Return (x, y) of the center of cell containing provided text 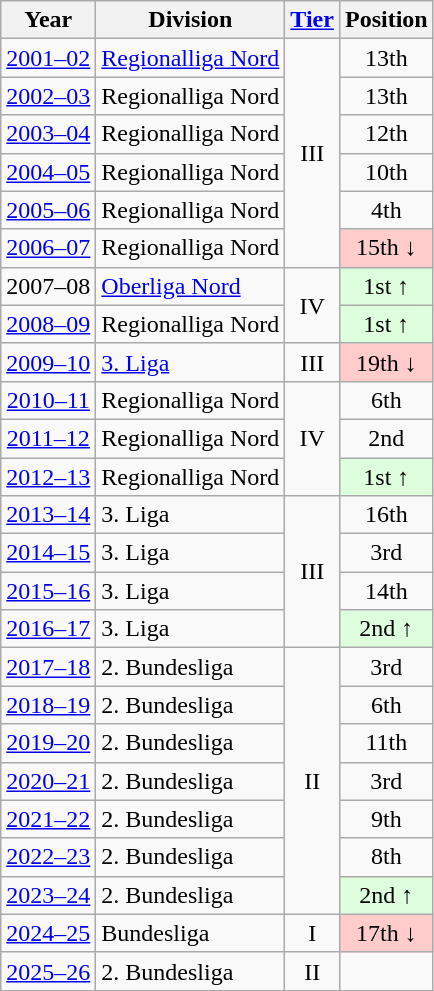
2001–02 (48, 58)
2022–23 (48, 857)
2023–24 (48, 895)
15th ↓ (386, 248)
11th (386, 743)
2003–04 (48, 134)
9th (386, 819)
Division (190, 20)
Bundesliga (190, 933)
2025–26 (48, 971)
2008–09 (48, 324)
Year (48, 20)
2010–11 (48, 400)
2015–16 (48, 591)
Oberliga Nord (190, 286)
2024–25 (48, 933)
2nd (386, 438)
2005–06 (48, 210)
4th (386, 210)
2006–07 (48, 248)
2009–10 (48, 362)
8th (386, 857)
2014–15 (48, 553)
16th (386, 515)
2012–13 (48, 477)
2021–22 (48, 819)
2013–14 (48, 515)
Position (386, 20)
17th ↓ (386, 933)
Tier (312, 20)
2007–08 (48, 286)
2018–19 (48, 705)
10th (386, 172)
2019–20 (48, 743)
2017–18 (48, 667)
2011–12 (48, 438)
I (312, 933)
12th (386, 134)
2002–03 (48, 96)
2004–05 (48, 172)
19th ↓ (386, 362)
2016–17 (48, 629)
14th (386, 591)
2020–21 (48, 781)
